From the cell containing the given text, extract its center point as [x, y] coordinate. 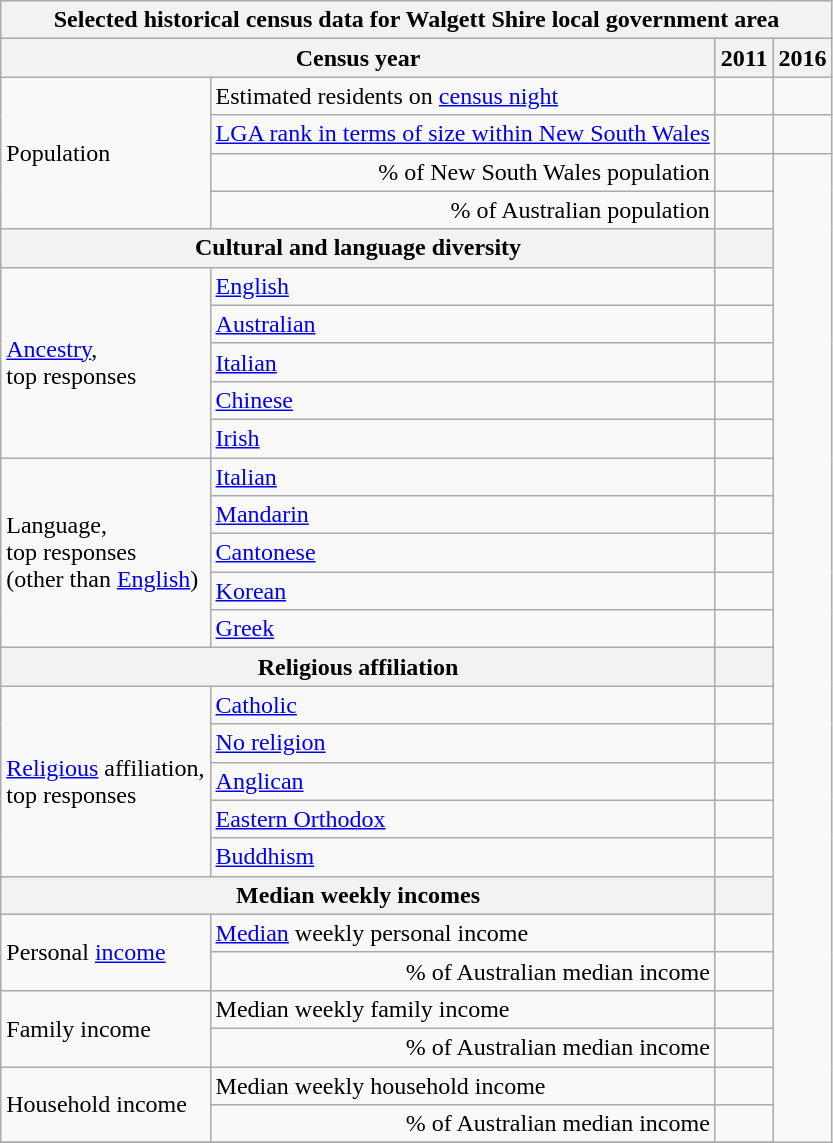
Religious affiliation [358, 667]
Personal income [106, 952]
English [462, 286]
Census year [358, 58]
LGA rank in terms of size within New South Wales [462, 134]
Population [106, 153]
Household income [106, 1104]
Anglican [462, 781]
Mandarin [462, 515]
Religious affiliation,top responses [106, 781]
2016 [802, 58]
Chinese [462, 400]
% of Australian population [462, 210]
Ancestry,top responses [106, 362]
Median weekly personal income [462, 933]
Greek [462, 629]
Cantonese [462, 553]
Cultural and language diversity [358, 248]
2011 [744, 58]
Estimated residents on census night [462, 96]
Buddhism [462, 857]
Australian [462, 324]
Family income [106, 1028]
Median weekly incomes [358, 895]
Median weekly household income [462, 1085]
Irish [462, 438]
Language,top responses(other than English) [106, 553]
% of New South Wales population [462, 172]
Catholic [462, 705]
Selected historical census data for Walgett Shire local government area [416, 20]
Eastern Orthodox [462, 819]
No religion [462, 743]
Korean [462, 591]
Median weekly family income [462, 1009]
